Search for the cell housing the specified text and yield its (X, Y) center coordinate. 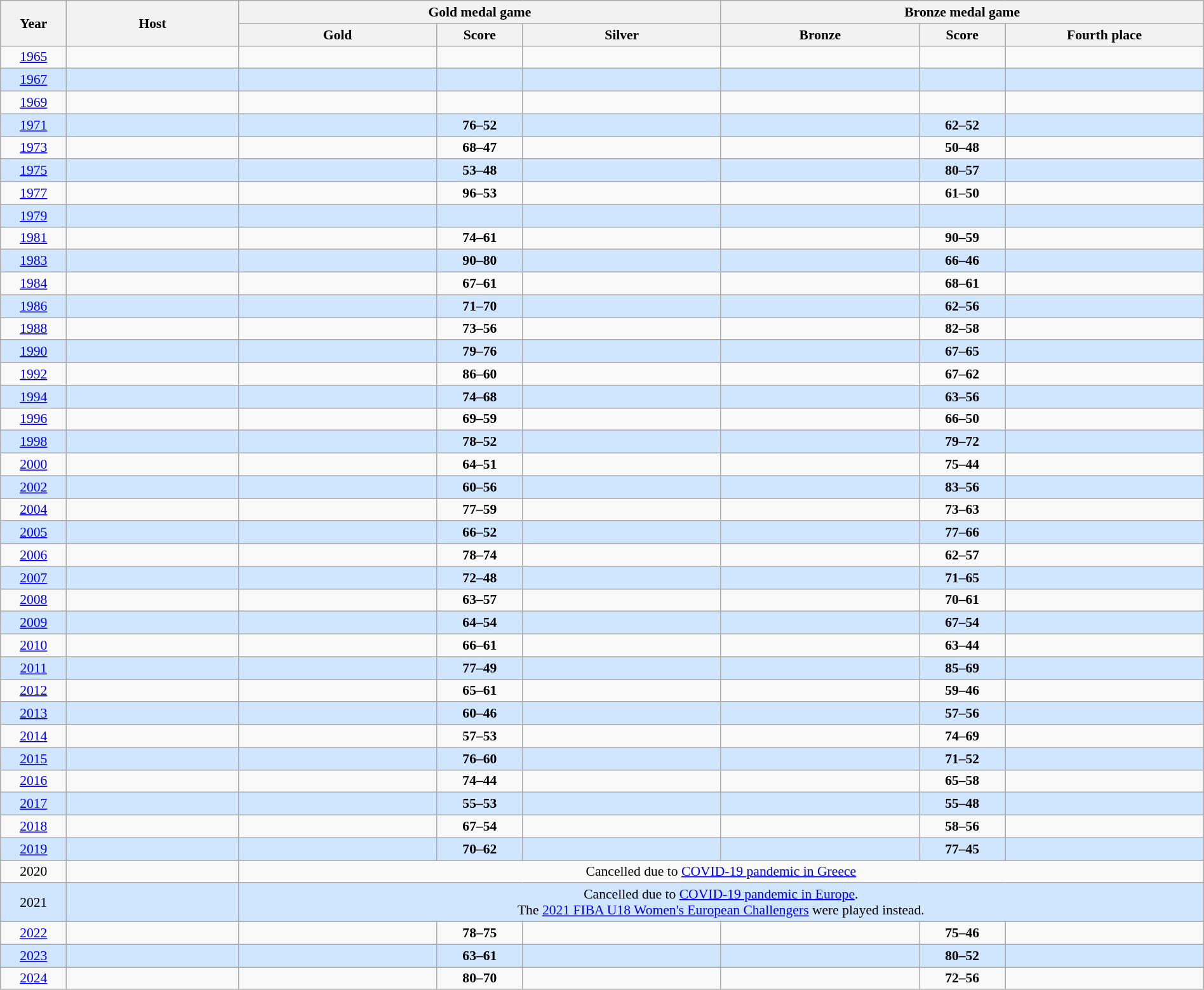
1977 (34, 193)
57–56 (963, 714)
2021 (34, 903)
57–53 (480, 736)
73–56 (480, 329)
Silver (622, 35)
74–61 (480, 238)
73–63 (963, 510)
64–51 (480, 465)
71–52 (963, 759)
71–65 (963, 578)
2005 (34, 533)
78–75 (480, 933)
2015 (34, 759)
80–57 (963, 171)
2018 (34, 827)
83–56 (963, 487)
60–56 (480, 487)
74–68 (480, 397)
2024 (34, 979)
2019 (34, 849)
71–70 (480, 306)
65–58 (963, 781)
63–44 (963, 646)
59–46 (963, 691)
76–52 (480, 125)
1992 (34, 374)
1973 (34, 148)
2008 (34, 600)
2017 (34, 804)
1967 (34, 80)
80–52 (963, 956)
63–61 (480, 956)
77–49 (480, 668)
67–65 (963, 352)
64–54 (480, 623)
Bronze medal game (962, 12)
66–50 (963, 419)
1983 (34, 261)
61–50 (963, 193)
77–66 (963, 533)
1965 (34, 57)
2023 (34, 956)
1975 (34, 171)
50–48 (963, 148)
66–46 (963, 261)
70–61 (963, 600)
2010 (34, 646)
Host (152, 23)
77–45 (963, 849)
Cancelled due to COVID-19 pandemic in Europe.The 2021 FIBA U18 Women's European Challengers were played instead. (721, 903)
2006 (34, 555)
55–48 (963, 804)
65–61 (480, 691)
68–47 (480, 148)
74–69 (963, 736)
55–53 (480, 804)
2013 (34, 714)
1998 (34, 442)
66–61 (480, 646)
2009 (34, 623)
67–61 (480, 284)
78–74 (480, 555)
60–46 (480, 714)
63–56 (963, 397)
2022 (34, 933)
80–70 (480, 979)
70–62 (480, 849)
2020 (34, 872)
75–44 (963, 465)
78–52 (480, 442)
2007 (34, 578)
Bronze (820, 35)
72–56 (963, 979)
85–69 (963, 668)
67–62 (963, 374)
Year (34, 23)
68–61 (963, 284)
2000 (34, 465)
76–60 (480, 759)
69–59 (480, 419)
1986 (34, 306)
1984 (34, 284)
79–72 (963, 442)
90–80 (480, 261)
Gold (337, 35)
66–52 (480, 533)
53–48 (480, 171)
2011 (34, 668)
2004 (34, 510)
79–76 (480, 352)
74–44 (480, 781)
Gold medal game (479, 12)
75–46 (963, 933)
1994 (34, 397)
77–59 (480, 510)
1996 (34, 419)
2002 (34, 487)
1971 (34, 125)
2012 (34, 691)
1979 (34, 216)
1990 (34, 352)
Fourth place (1104, 35)
2016 (34, 781)
Cancelled due to COVID-19 pandemic in Greece (721, 872)
62–56 (963, 306)
86–60 (480, 374)
2014 (34, 736)
96–53 (480, 193)
1969 (34, 103)
62–57 (963, 555)
1981 (34, 238)
90–59 (963, 238)
72–48 (480, 578)
63–57 (480, 600)
1988 (34, 329)
62–52 (963, 125)
58–56 (963, 827)
82–58 (963, 329)
